Identify which cell holds the provided text, then report its (x, y) central coordinate. 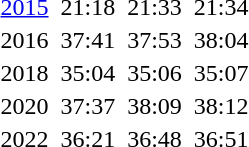
37:53 (155, 40)
35:04 (88, 73)
37:37 (88, 106)
38:09 (155, 106)
37:41 (88, 40)
35:06 (155, 73)
